Pinpoint the cell where the given text exists, returning its (x, y) midpoint coordinate. 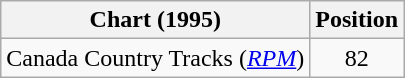
Chart (1995) (156, 20)
Position (357, 20)
Canada Country Tracks (RPM) (156, 58)
82 (357, 58)
